Locate the cell with the specified text and output its [X, Y] center coordinate. 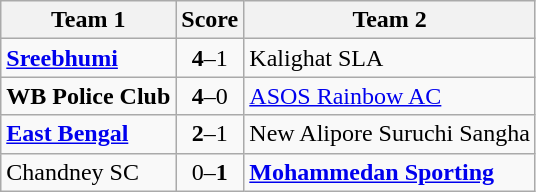
Sreebhumi [88, 58]
Kalighat SLA [390, 58]
4–0 [210, 96]
0–1 [210, 172]
New Alipore Suruchi Sangha [390, 134]
East Bengal [88, 134]
ASOS Rainbow AC [390, 96]
WB Police Club [88, 96]
Team 1 [88, 20]
Chandney SC [88, 172]
4–1 [210, 58]
Team 2 [390, 20]
Score [210, 20]
Mohammedan Sporting [390, 172]
2–1 [210, 134]
